From the cell containing the given text, extract its center point as (X, Y) coordinate. 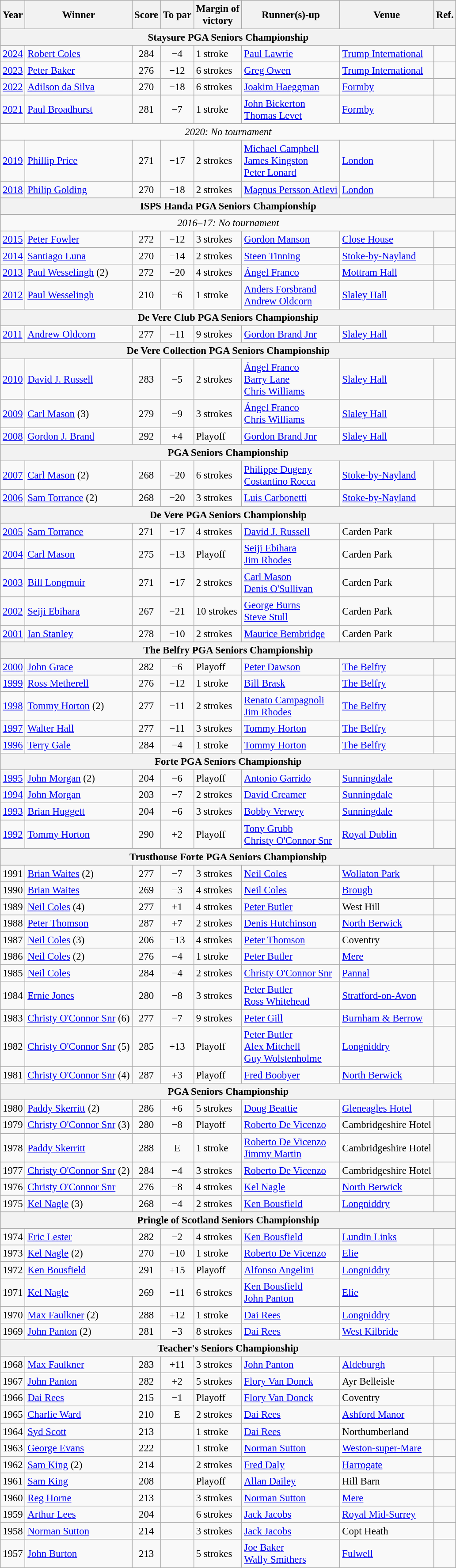
Denis Hutchinson (291, 923)
1984 (13, 996)
1977 (13, 1170)
George Burns Steve Stull (291, 611)
Christy O'Connor Snr (5) (79, 1047)
Arthur Lees (79, 1515)
2008 (13, 437)
1985 (13, 973)
Northumberland (387, 1431)
Paul Wesselingh (2) (79, 273)
Brough (387, 890)
Fulwell (387, 1553)
Magnus Persson Atlevi (291, 190)
Ian Stanley (79, 634)
1960 (13, 1498)
2002 (13, 611)
Wollaton Park (387, 873)
+13 (177, 1047)
279 (147, 414)
Paul Broadhurst (79, 110)
+6 (177, 1109)
John Burton (79, 1553)
206 (147, 940)
1968 (13, 1365)
Ken Bousfield John Panton (291, 1293)
+1 (177, 907)
Sam King (2) (79, 1465)
2019 (13, 161)
1975 (13, 1204)
West Hill (387, 907)
Bill Brask (291, 683)
Joakim Haeggman (291, 87)
Santiago Luna (79, 256)
John Morgan (79, 795)
Neil Coles (3) (79, 940)
290 (147, 834)
8 strokes (217, 1332)
Bobby Verwey (291, 812)
Andrew Oldcorn (79, 334)
Ashford Manor (387, 1415)
292 (147, 437)
Allan Dailey (291, 1481)
Brian Waites (2) (79, 873)
Charlie Ward (79, 1415)
Christy O'Connor Snr (4) (79, 1075)
1993 (13, 812)
1967 (13, 1382)
1981 (13, 1075)
222 (147, 1448)
2005 (13, 532)
Forte PGA Seniors Championship (228, 762)
203 (147, 795)
Doug Beattie (291, 1109)
267 (147, 611)
Peter Fowler (79, 239)
Paul Lawrie (291, 54)
2024 (13, 54)
Philip Golding (79, 190)
Sam Torrance (79, 532)
Margin ofvictory (217, 15)
Alfonso Angelini (291, 1270)
Royal Dublin (387, 834)
Max Faulkner (79, 1365)
Anders Forsbrand Andrew Oldcorn (291, 295)
Peter Butler Ross Whitehead (291, 996)
1989 (13, 907)
Fred Boobyer (291, 1075)
−5 (177, 380)
To par (177, 15)
De Vere Club PGA Seniors Championship (228, 318)
Philippe Dugeny Costantino Rocca (291, 475)
Gordon J. Brand (79, 437)
286 (147, 1109)
Paddy Skerritt (2) (79, 1109)
ISPS Handa PGA Seniors Championship (228, 206)
Bill Longmuir (79, 582)
Walter Hall (79, 729)
2007 (13, 475)
1973 (13, 1253)
Ángel Franco Barry Lane Chris Williams (291, 380)
278 (147, 634)
1957 (13, 1553)
Ángel Franco Chris Williams (291, 414)
1990 (13, 890)
1987 (13, 940)
Peter Butler Alex Mitchell Guy Wolstenholme (291, 1047)
1969 (13, 1332)
Gleneagles Hotel (387, 1109)
1971 (13, 1293)
Runner(s)-up (291, 15)
Kel Nagle (2) (79, 1253)
Carl Mason (3) (79, 414)
1964 (13, 1431)
De Vere Collection PGA Seniors Championship (228, 351)
−1 (177, 1398)
1978 (13, 1148)
Peter Gill (291, 1018)
Christy O'Connor Snr (6) (79, 1018)
Carl Mason Denis O'Sullivan (291, 582)
Adilson da Silva (79, 87)
Renato Campagnoli Jim Rhodes (291, 706)
1986 (13, 957)
+7 (177, 923)
Brian Waites (79, 890)
Eric Lester (79, 1237)
Weston-super-Mare (387, 1448)
David Creamer (291, 795)
2010 (13, 380)
1996 (13, 745)
Trusthouse Forte PGA Seniors Championship (228, 857)
Joe Baker Wally Smithers (291, 1553)
1966 (13, 1398)
285 (147, 1047)
1976 (13, 1187)
John Morgan (2) (79, 778)
2015 (13, 239)
John Bickerton Thomas Levet (291, 110)
George Evans (79, 1448)
1961 (13, 1481)
1979 (13, 1125)
John Grace (79, 667)
1970 (13, 1315)
1962 (13, 1465)
Antonio Garrido (291, 778)
1974 (13, 1237)
2001 (13, 634)
Carl Mason (2) (79, 475)
Aldeburgh (387, 1365)
1997 (13, 729)
1965 (13, 1415)
John Panton (2) (79, 1332)
Kel Nagle (3) (79, 1204)
Tommy Horton (2) (79, 706)
1980 (13, 1109)
Burnham & Berrow (387, 1018)
Neil Coles (2) (79, 957)
Venue (387, 15)
2016–17: No tournament (228, 223)
+4 (177, 437)
Royal Mid-Surrey (387, 1515)
Tony Grubb Christy O'Connor Snr (291, 834)
Fred Daly (291, 1465)
Neil Coles (4) (79, 907)
Christy O'Connor Snr (2) (79, 1170)
Ref. (445, 15)
2023 (13, 71)
275 (147, 554)
Paul Wesselingh (79, 295)
Stratford-on-Avon (387, 996)
Robert Coles (79, 54)
Close House (387, 239)
1988 (13, 923)
1998 (13, 706)
Hill Barn (387, 1481)
1995 (13, 778)
Mottram Hall (387, 273)
Ernie Jones (79, 996)
Maurice Bembridge (291, 634)
1972 (13, 1270)
1983 (13, 1018)
2014 (13, 256)
Paddy Skerritt (79, 1148)
Lundin Links (387, 1237)
215 (147, 1398)
1982 (13, 1047)
Copt Heath (387, 1531)
Pannal (387, 973)
Steen Tinning (291, 256)
−21 (177, 611)
Ayr Belleisle (387, 1382)
Ross Metherell (79, 683)
Luis Carbonetti (291, 498)
2003 (13, 582)
Seiji Ebihara (79, 611)
2006 (13, 498)
2022 (13, 87)
Greg Owen (291, 71)
1963 (13, 1448)
Peter Baker (79, 71)
Sam Torrance (2) (79, 498)
+3 (177, 1075)
Syd Scott (79, 1431)
Year (13, 15)
1994 (13, 795)
+11 (177, 1365)
291 (147, 1270)
Phillip Price (79, 161)
2000 (13, 667)
1999 (13, 683)
Sam King (79, 1481)
Seiji Ebihara Jim Rhodes (291, 554)
Carl Mason (79, 554)
Gordon Manson (291, 239)
2018 (13, 190)
Terry Gale (79, 745)
208 (147, 1481)
Reg Horne (79, 1498)
Winner (79, 15)
Ángel Franco (291, 273)
Staysure PGA Seniors Championship (228, 38)
Michael Campbell James Kingston Peter Lonard (291, 161)
Christy O'Connor Snr (3) (79, 1125)
2009 (13, 414)
Teacher's Seniors Championship (228, 1348)
1992 (13, 834)
2011 (13, 334)
West Kilbride (387, 1332)
Brian Huggett (79, 812)
+12 (177, 1315)
De Vere PGA Seniors Championship (228, 515)
+15 (177, 1270)
2012 (13, 295)
Roberto De Vicenzo Jimmy Martin (291, 1148)
10 strokes (217, 611)
Score (147, 15)
2013 (13, 273)
1991 (13, 873)
Harrogate (387, 1465)
2021 (13, 110)
Pringle of Scotland Seniors Championship (228, 1220)
−14 (177, 256)
2004 (13, 554)
−2 (177, 1237)
Max Faulkner (2) (79, 1315)
−9 (177, 414)
Peter Dawson (291, 667)
1959 (13, 1515)
The Belfry PGA Seniors Championship (228, 650)
1958 (13, 1531)
2020: No tournament (228, 132)
